Identify which cell holds the provided text, then report its (x, y) central coordinate. 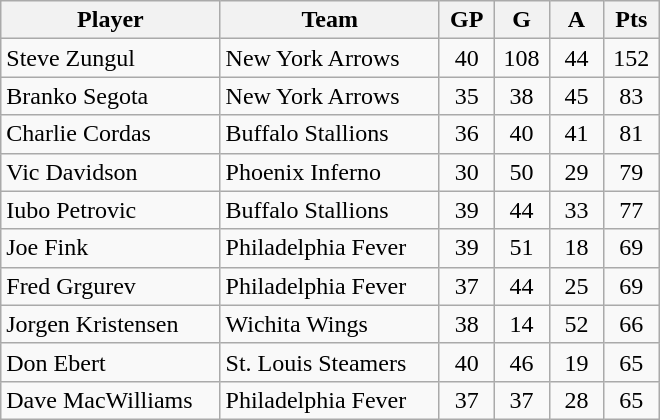
Dave MacWilliams (110, 400)
77 (632, 210)
52 (576, 324)
Phoenix Inferno (330, 172)
Joe Fink (110, 248)
Team (330, 20)
18 (576, 248)
81 (632, 134)
Player (110, 20)
36 (466, 134)
Vic Davidson (110, 172)
Wichita Wings (330, 324)
25 (576, 286)
30 (466, 172)
Iubo Petrovic (110, 210)
GP (466, 20)
66 (632, 324)
50 (522, 172)
33 (576, 210)
Branko Segota (110, 96)
Charlie Cordas (110, 134)
Jorgen Kristensen (110, 324)
14 (522, 324)
28 (576, 400)
19 (576, 362)
St. Louis Steamers (330, 362)
83 (632, 96)
51 (522, 248)
Don Ebert (110, 362)
Fred Grgurev (110, 286)
29 (576, 172)
108 (522, 58)
Steve Zungul (110, 58)
A (576, 20)
41 (576, 134)
45 (576, 96)
79 (632, 172)
Pts (632, 20)
G (522, 20)
35 (466, 96)
46 (522, 362)
152 (632, 58)
